From the cell containing the given text, extract its center point as [X, Y] coordinate. 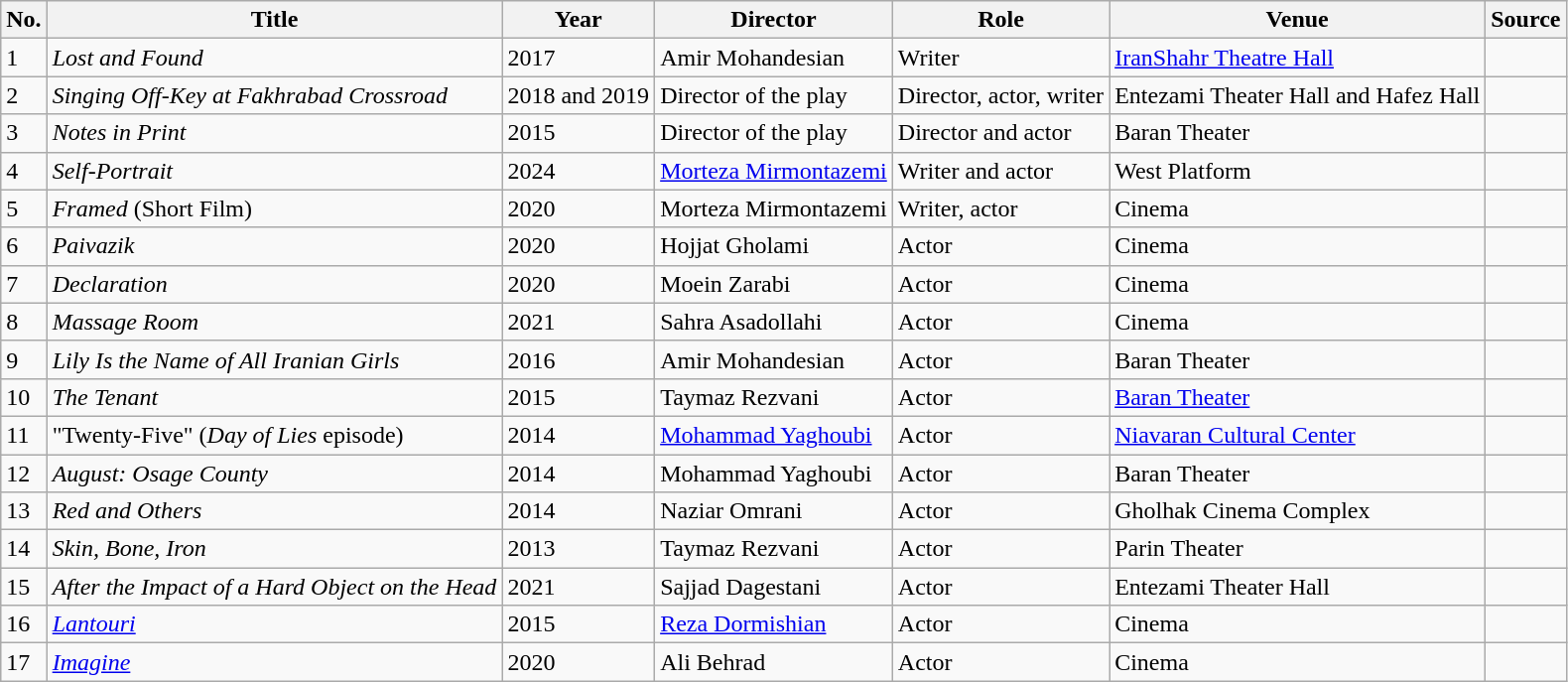
2017 [579, 58]
16 [24, 624]
Notes in Print [274, 133]
Massage Room [274, 322]
Entezami Theater Hall [1298, 587]
Director, actor, writer [1000, 95]
15 [24, 587]
Lily Is the Name of All Iranian Girls [274, 359]
Venue [1298, 20]
IranShahr Theatre Hall [1298, 58]
Ali Behrad [774, 662]
7 [24, 284]
14 [24, 549]
Skin, Bone, Iron [274, 549]
Self-Portrait [274, 171]
2013 [579, 549]
West Platform [1298, 171]
August: Osage County [274, 474]
Director and actor [1000, 133]
Title [274, 20]
"Twenty-Five" (Day of Lies episode) [274, 435]
Declaration [274, 284]
5 [24, 208]
Lantouri [274, 624]
The Tenant [274, 397]
2024 [579, 171]
4 [24, 171]
Naziar Omrani [774, 511]
Singing Off-Key at Fakhrabad Crossroad [274, 95]
6 [24, 246]
2016 [579, 359]
Parin Theater [1298, 549]
Sajjad Dagestani [774, 587]
Writer [1000, 58]
Gholhak Cinema Complex [1298, 511]
Writer, actor [1000, 208]
Paivazik [274, 246]
Role [1000, 20]
17 [24, 662]
After the Impact of a Hard Object on the Head [274, 587]
No. [24, 20]
Framed (Short Film) [274, 208]
2 [24, 95]
10 [24, 397]
11 [24, 435]
Niavaran Cultural Center [1298, 435]
8 [24, 322]
Red and Others [274, 511]
1 [24, 58]
Source [1526, 20]
Reza Dormishian [774, 624]
Sahra Asadollahi [774, 322]
Director [774, 20]
Moein Zarabi [774, 284]
9 [24, 359]
Hojjat Gholami [774, 246]
12 [24, 474]
Entezami Theater Hall and Hafez Hall [1298, 95]
Year [579, 20]
Writer and actor [1000, 171]
Lost and Found [274, 58]
3 [24, 133]
Imagine [274, 662]
2018 and 2019 [579, 95]
13 [24, 511]
